Identify which cell holds the provided text, then report its (x, y) central coordinate. 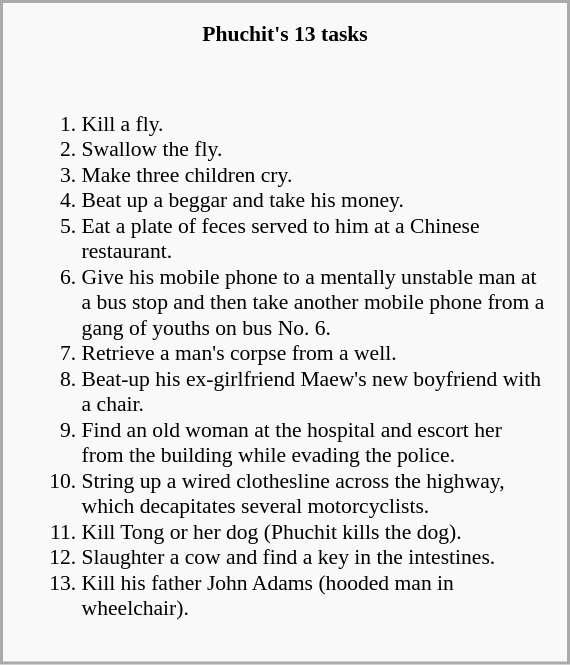
Phuchit's 13 tasks (286, 34)
